Find where the given text appears and provide that cell's center as [X, Y] coordinate. 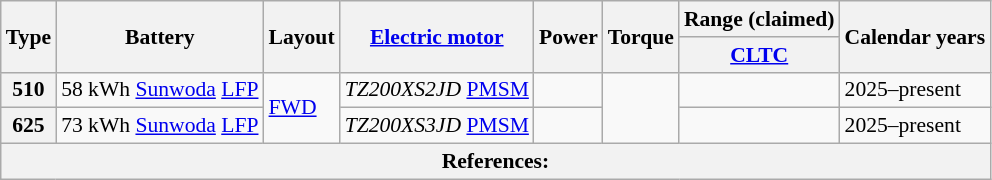
58 kWh Sunwoda LFP [160, 90]
Range (claimed) [760, 19]
Calendar years [916, 36]
510 [28, 90]
TZ200XS2JD PMSM [437, 90]
CLTC [760, 55]
Battery [160, 36]
Electric motor [437, 36]
73 kWh Sunwoda LFP [160, 126]
Type [28, 36]
Power [568, 36]
625 [28, 126]
References: [496, 162]
FWD [302, 108]
Layout [302, 36]
TZ200XS3JD PMSM [437, 126]
Torque [641, 36]
